For the text-containing cell, return its midpoint in [x, y] coordinate format. 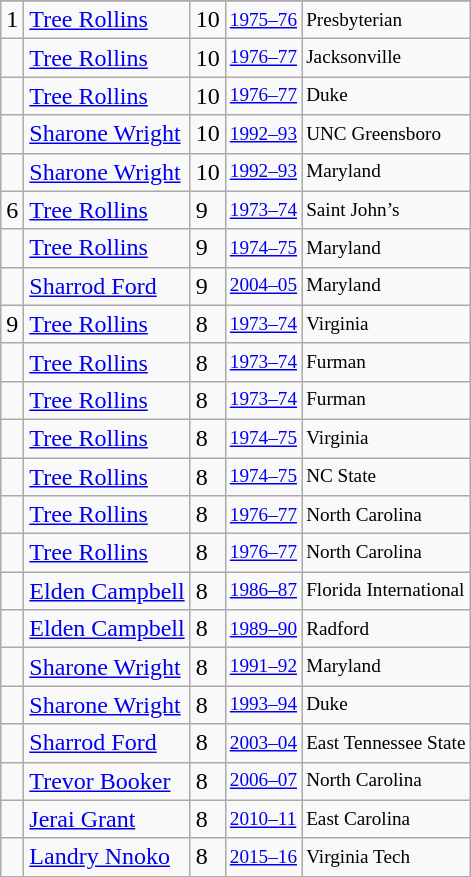
1986–87 [263, 591]
1989–90 [263, 629]
Radford [386, 629]
East Carolina [386, 819]
6 [12, 210]
1991–92 [263, 667]
Trevor Booker [107, 781]
2006–07 [263, 781]
Florida International [386, 591]
Virginia Tech [386, 857]
1993–94 [263, 705]
East Tennessee State [386, 743]
1975–76 [263, 20]
2004–05 [263, 286]
Jacksonville [386, 58]
Jerai Grant [107, 819]
Presbyterian [386, 20]
1 [12, 20]
NC State [386, 477]
2015–16 [263, 857]
Saint John’s [386, 210]
2010–11 [263, 819]
2003–04 [263, 743]
UNC Greensboro [386, 134]
Landry Nnoko [107, 857]
